Locate the cell with the specified text and output its (x, y) center coordinate. 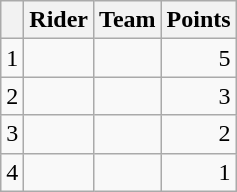
Team (128, 20)
5 (198, 58)
4 (12, 172)
Points (198, 20)
Rider (59, 20)
